For the text-containing cell, return its midpoint in (x, y) coordinate format. 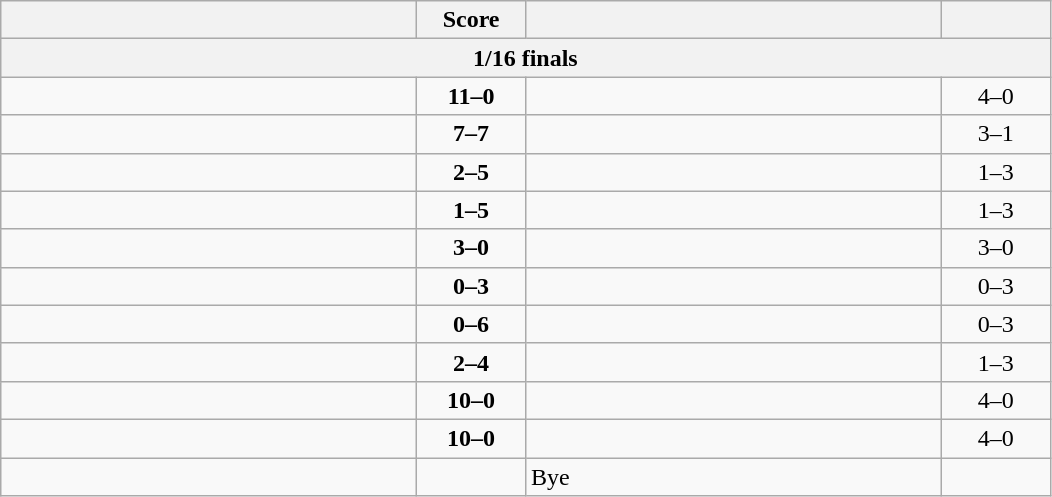
7–7 (472, 134)
2–5 (472, 172)
11–0 (472, 96)
3–1 (996, 134)
1–5 (472, 210)
Score (472, 20)
Bye (733, 477)
1/16 finals (526, 58)
2–4 (472, 362)
0–6 (472, 324)
